Determine the (x, y) coordinate at the center of the cell enclosing the given text.  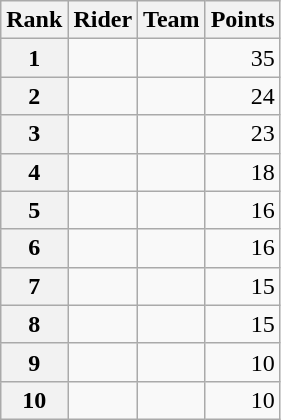
1 (34, 58)
23 (242, 134)
35 (242, 58)
Team (172, 20)
24 (242, 96)
2 (34, 96)
7 (34, 286)
8 (34, 324)
5 (34, 210)
Points (242, 20)
3 (34, 134)
18 (242, 172)
Rank (34, 20)
Rider (103, 20)
4 (34, 172)
6 (34, 248)
9 (34, 362)
